For the text-containing cell, return its midpoint in [X, Y] coordinate format. 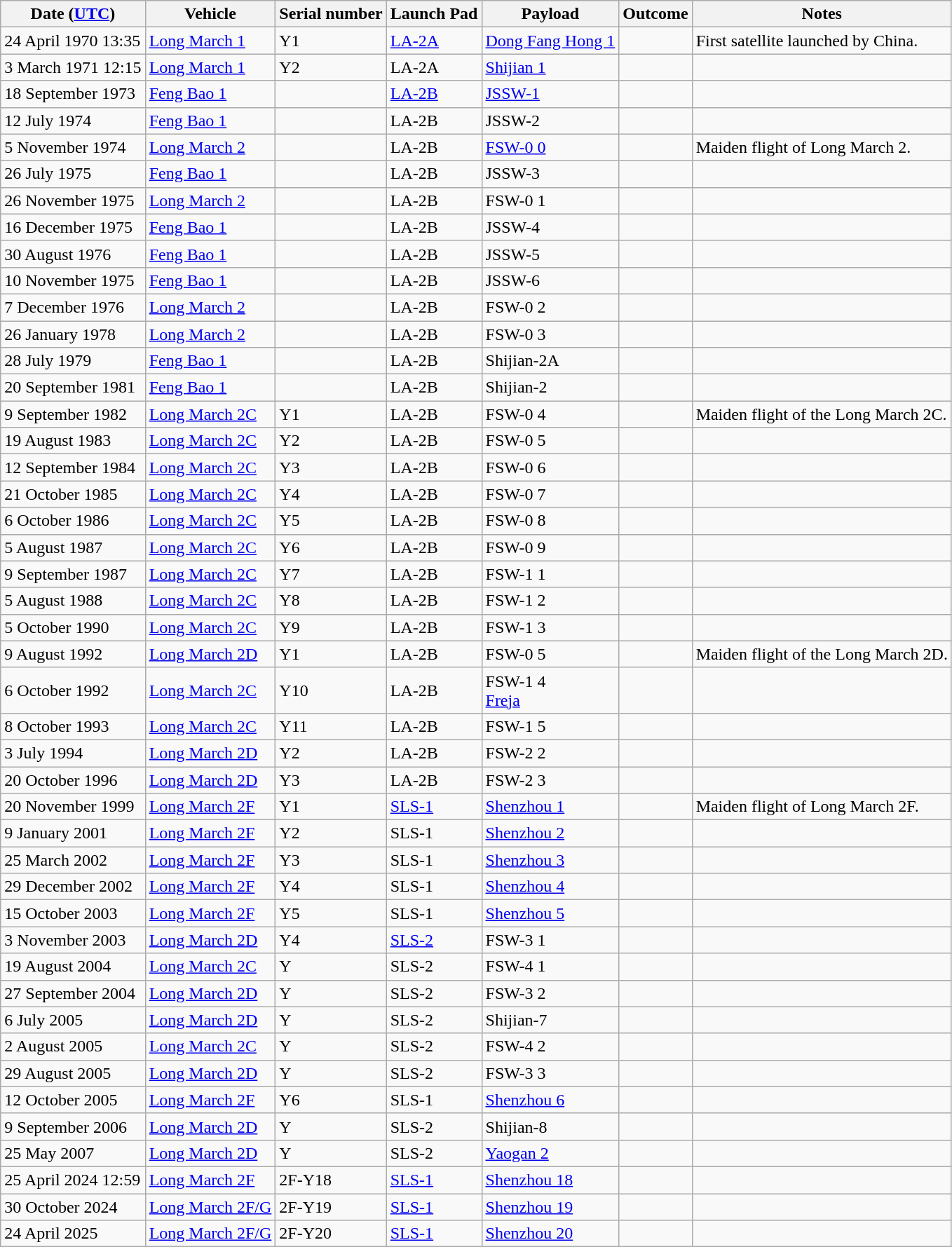
Shenzhou 6 [550, 1100]
FSW-0 1 [550, 200]
Shijian-2 [550, 388]
FSW-1 2 [550, 601]
5 August 1987 [73, 547]
16 December 1975 [73, 227]
Notes [822, 14]
6 October 1992 [73, 690]
9 September 2006 [73, 1126]
5 November 1974 [73, 147]
5 August 1988 [73, 601]
FSW-0 9 [550, 547]
FSW-0 3 [550, 334]
Payload [550, 14]
8 October 1993 [73, 726]
FSW-3 2 [550, 993]
7 December 1976 [73, 307]
Y7 [331, 574]
25 May 2007 [73, 1153]
Y8 [331, 601]
3 March 1971 12:15 [73, 67]
2 August 2005 [73, 1047]
Shenzhou 3 [550, 860]
FSW-0 4 [550, 414]
28 July 1979 [73, 361]
Y11 [331, 726]
Shijian-7 [550, 1020]
9 August 1992 [73, 654]
FSW-2 2 [550, 753]
Maiden flight of Long March 2F. [822, 807]
5 October 1990 [73, 627]
FSW-1 5 [550, 726]
6 October 1986 [73, 521]
FSW-0 6 [550, 468]
FSW-3 3 [550, 1073]
20 September 1981 [73, 388]
Outcome [655, 14]
Shenzhou 19 [550, 1206]
Maiden flight of the Long March 2C. [822, 414]
25 March 2002 [73, 860]
18 September 1973 [73, 94]
2F-Y19 [331, 1206]
3 November 2003 [73, 940]
9 January 2001 [73, 833]
20 November 1999 [73, 807]
Yaogan 2 [550, 1153]
Shenzhou 2 [550, 833]
Dong Fang Hong 1 [550, 41]
19 August 1983 [73, 441]
24 April 1970 13:35 [73, 41]
FSW-1 4 Freja [550, 690]
Vehicle [210, 14]
26 July 1975 [73, 174]
FSW-0 7 [550, 494]
29 August 2005 [73, 1073]
Shenzhou 20 [550, 1234]
Shenzhou 1 [550, 807]
29 December 2002 [73, 887]
Date (UTC) [73, 14]
JSSW-3 [550, 174]
FSW-4 1 [550, 967]
FSW-0 2 [550, 307]
6 July 2005 [73, 1020]
Maiden flight of Long March 2. [822, 147]
27 September 2004 [73, 993]
12 September 1984 [73, 468]
26 January 1978 [73, 334]
2F-Y18 [331, 1180]
19 August 2004 [73, 967]
10 November 1975 [73, 280]
25 April 2024 12:59 [73, 1180]
26 November 1975 [73, 200]
20 October 1996 [73, 780]
Maiden flight of the Long March 2D. [822, 654]
FSW-4 2 [550, 1047]
9 September 1987 [73, 574]
15 October 2003 [73, 913]
Shijian-8 [550, 1126]
Launch Pad [434, 14]
Serial number [331, 14]
30 October 2024 [73, 1206]
Shenzhou 4 [550, 887]
FSW-0 8 [550, 521]
Shijian 1 [550, 67]
FSW-1 1 [550, 574]
Y10 [331, 690]
Shenzhou 18 [550, 1180]
JSSW-6 [550, 280]
2F-Y20 [331, 1234]
12 July 1974 [73, 121]
JSSW-1 [550, 94]
JSSW-5 [550, 254]
Shenzhou 5 [550, 913]
FSW-0 0 [550, 147]
Y9 [331, 627]
12 October 2005 [73, 1100]
FSW-2 3 [550, 780]
21 October 1985 [73, 494]
9 September 1982 [73, 414]
FSW-1 3 [550, 627]
FSW-3 1 [550, 940]
30 August 1976 [73, 254]
JSSW-4 [550, 227]
3 July 1994 [73, 753]
First satellite launched by China. [822, 41]
Shijian-2A [550, 361]
24 April 2025 [73, 1234]
JSSW-2 [550, 121]
